Find where the given text appears and provide that cell's center as [X, Y] coordinate. 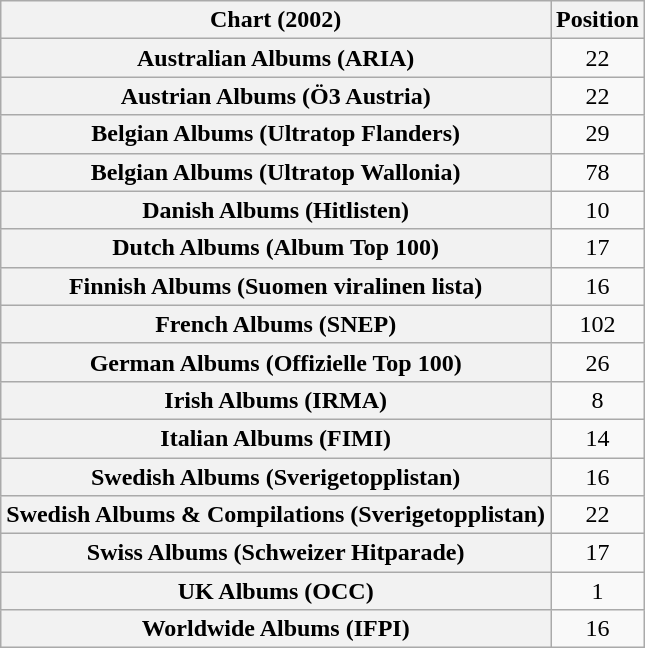
Irish Albums (IRMA) [276, 400]
Belgian Albums (Ultratop Wallonia) [276, 172]
8 [598, 400]
Austrian Albums (Ö3 Austria) [276, 96]
1 [598, 591]
102 [598, 324]
Swedish Albums (Sverigetopplistan) [276, 477]
German Albums (Offizielle Top 100) [276, 362]
14 [598, 438]
29 [598, 134]
Australian Albums (ARIA) [276, 58]
78 [598, 172]
Finnish Albums (Suomen viralinen lista) [276, 286]
Danish Albums (Hitlisten) [276, 210]
UK Albums (OCC) [276, 591]
Dutch Albums (Album Top 100) [276, 248]
10 [598, 210]
Worldwide Albums (IFPI) [276, 629]
Position [598, 20]
26 [598, 362]
Belgian Albums (Ultratop Flanders) [276, 134]
French Albums (SNEP) [276, 324]
Chart (2002) [276, 20]
Swiss Albums (Schweizer Hitparade) [276, 553]
Swedish Albums & Compilations (Sverigetopplistan) [276, 515]
Italian Albums (FIMI) [276, 438]
